Scan for the cell matching the given text and deliver its [X, Y] coordinate at center. 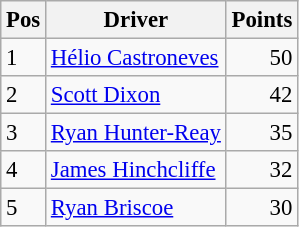
35 [262, 133]
James Hinchcliffe [136, 170]
4 [24, 170]
2 [24, 95]
Hélio Castroneves [136, 58]
50 [262, 58]
30 [262, 208]
5 [24, 208]
Ryan Hunter-Reay [136, 133]
Scott Dixon [136, 95]
42 [262, 95]
Ryan Briscoe [136, 208]
32 [262, 170]
1 [24, 58]
Driver [136, 20]
Points [262, 20]
Pos [24, 20]
3 [24, 133]
